Search for the cell housing the specified text and yield its [x, y] center coordinate. 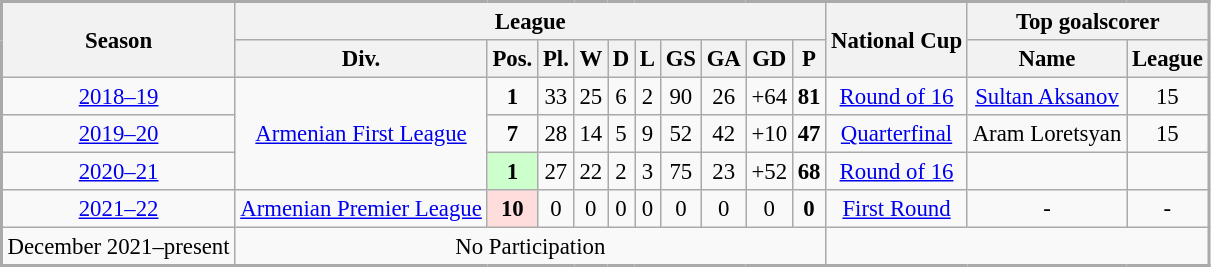
33 [556, 97]
GS [680, 59]
2020–21 [118, 172]
L [648, 59]
No Participation [530, 247]
+64 [769, 97]
6 [622, 97]
Quarterfinal [897, 134]
3 [648, 172]
P [808, 59]
Armenian First League [361, 134]
+52 [769, 172]
2018–19 [118, 97]
9 [648, 134]
GD [769, 59]
Name [1046, 59]
2019–20 [118, 134]
68 [808, 172]
Pl. [556, 59]
Div. [361, 59]
81 [808, 97]
Armenian Premier League [361, 209]
Aram Loretsyan [1046, 134]
W [590, 59]
2021–22 [118, 209]
75 [680, 172]
5 [622, 134]
+10 [769, 134]
Pos. [512, 59]
December 2021–present [118, 247]
Season [118, 40]
Sultan Aksanov [1046, 97]
10 [512, 209]
90 [680, 97]
25 [590, 97]
GA [724, 59]
22 [590, 172]
27 [556, 172]
28 [556, 134]
23 [724, 172]
D [622, 59]
National Cup [897, 40]
Top goalscorer [1088, 21]
42 [724, 134]
14 [590, 134]
26 [724, 97]
52 [680, 134]
47 [808, 134]
7 [512, 134]
First Round [897, 209]
